Return (X, Y) of the center of cell containing provided text 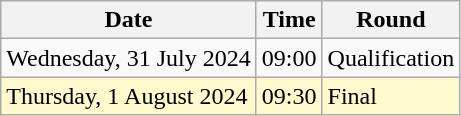
Time (289, 20)
Date (129, 20)
Final (391, 96)
Wednesday, 31 July 2024 (129, 58)
09:30 (289, 96)
Qualification (391, 58)
Round (391, 20)
09:00 (289, 58)
Thursday, 1 August 2024 (129, 96)
